Locate the cell with the specified text and output its [x, y] center coordinate. 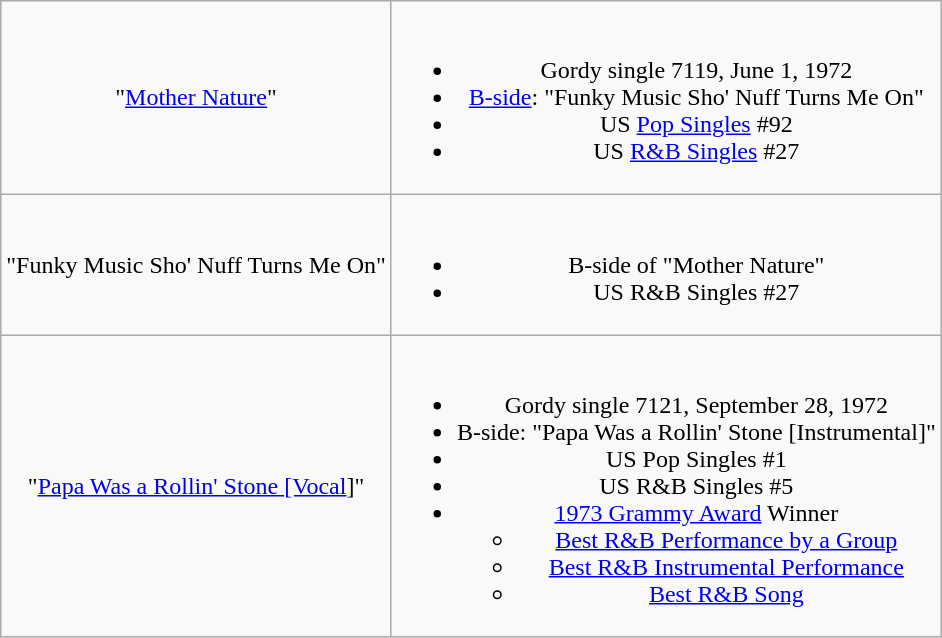
"Mother Nature" [196, 98]
"Papa Was a Rollin' Stone [Vocal]" [196, 486]
B-side of "Mother Nature"US R&B Singles #27 [666, 265]
Gordy single 7119, June 1, 1972B-side: "Funky Music Sho' Nuff Turns Me On"US Pop Singles #92US R&B Singles #27 [666, 98]
"Funky Music Sho' Nuff Turns Me On" [196, 265]
